Output the (X, Y) coordinate of the center of the cell containing the given text.  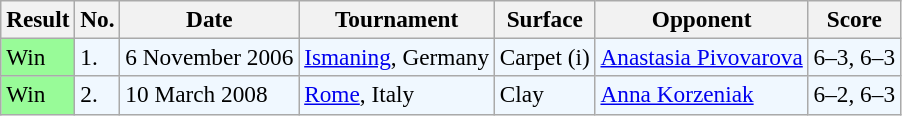
Anna Korzeniak (702, 95)
Tournament (397, 19)
6 November 2006 (210, 57)
6–3, 6–3 (854, 57)
6–2, 6–3 (854, 95)
Ismaning, Germany (397, 57)
Date (210, 19)
Result (38, 19)
Anastasia Pivovarova (702, 57)
Score (854, 19)
2. (98, 95)
Clay (544, 95)
No. (98, 19)
1. (98, 57)
10 March 2008 (210, 95)
Surface (544, 19)
Opponent (702, 19)
Carpet (i) (544, 57)
Rome, Italy (397, 95)
